Find where the given text appears and provide that cell's center as [X, Y] coordinate. 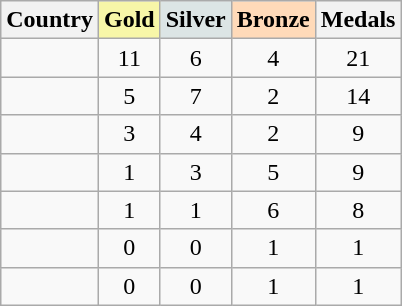
Country [50, 20]
Bronze [273, 20]
21 [358, 58]
14 [358, 96]
Silver [196, 20]
8 [358, 210]
Medals [358, 20]
7 [196, 96]
Gold [129, 20]
11 [129, 58]
